From the cell containing the given text, extract its center point as (X, Y) coordinate. 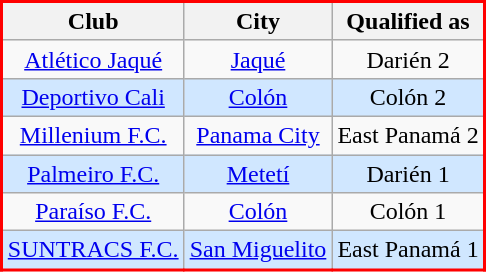
Deportivo Cali (94, 97)
Atlético Jaqué (94, 59)
Qualified as (408, 22)
City (258, 22)
Colón 2 (408, 97)
Panama City (258, 135)
Colón 1 (408, 212)
San Miguelito (258, 250)
Darién 1 (408, 173)
Paraíso F.C. (94, 212)
Metetí (258, 173)
SUNTRACS F.C. (94, 250)
Darién 2 (408, 59)
Millenium F.C. (94, 135)
Club (94, 22)
East Panamá 1 (408, 250)
Jaqué (258, 59)
Palmeiro F.C. (94, 173)
East Panamá 2 (408, 135)
